Scan for the cell matching the given text and deliver its (x, y) coordinate at center. 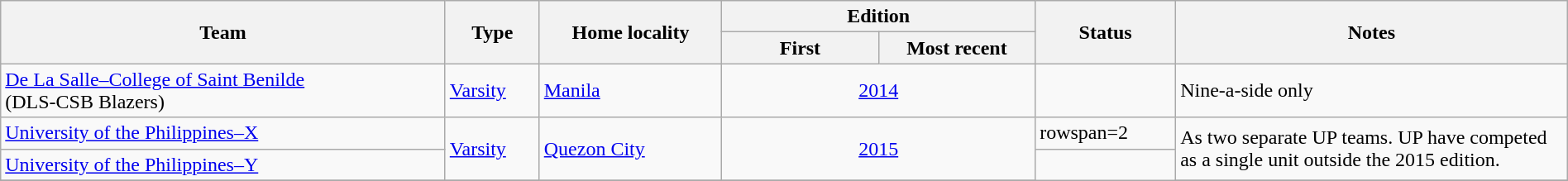
First (801, 48)
2014 (878, 91)
Manila (630, 91)
Nine-a-side only (1372, 91)
University of the Philippines–X (223, 133)
University of the Philippines–Y (223, 164)
Edition (878, 17)
Most recent (956, 48)
Quezon City (630, 149)
Notes (1372, 32)
As two separate UP teams. UP have competed as a single unit outside the 2015 edition. (1372, 149)
2015 (878, 149)
rowspan=2 (1106, 133)
Home locality (630, 32)
De La Salle–College of Saint Benilde(DLS-CSB Blazers) (223, 91)
Type (492, 32)
Status (1106, 32)
Team (223, 32)
